Identify which cell holds the provided text, then report its [x, y] central coordinate. 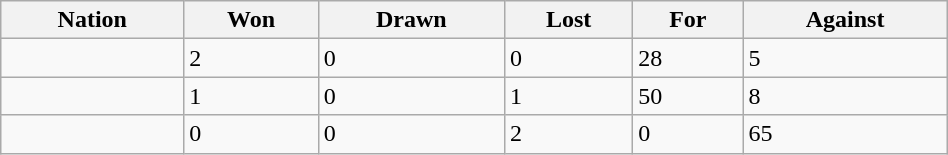
28 [688, 58]
Against [845, 20]
Won [252, 20]
Nation [92, 20]
Lost [568, 20]
50 [688, 96]
5 [845, 58]
For [688, 20]
8 [845, 96]
65 [845, 134]
Drawn [411, 20]
